Search for the cell housing the specified text and yield its (X, Y) center coordinate. 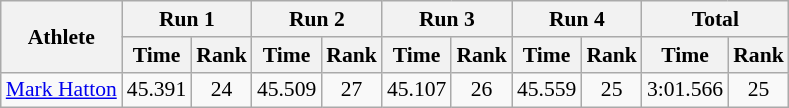
Run 1 (187, 19)
Run 4 (577, 19)
45.107 (416, 90)
Run 2 (317, 19)
Mark Hatton (62, 90)
45.391 (156, 90)
26 (482, 90)
45.559 (546, 90)
24 (222, 90)
45.509 (286, 90)
Total (716, 19)
Run 3 (447, 19)
27 (352, 90)
3:01.566 (685, 90)
Athlete (62, 36)
